Extract the [X, Y] coordinate from the center of the cell holding the provided text.  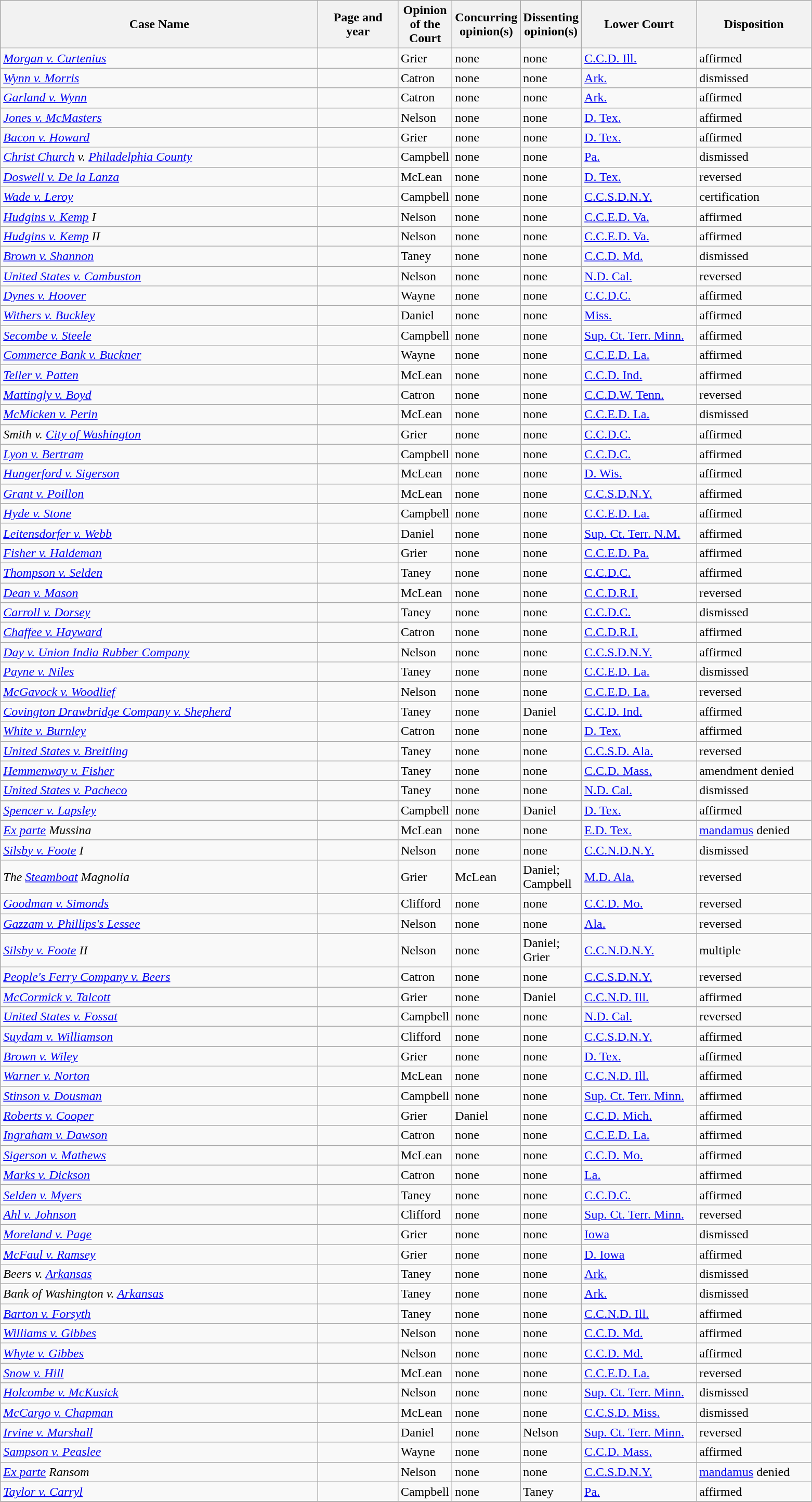
C.C.D. Ill. [639, 58]
Snow v. Hill [159, 1373]
Chaffee v. Hayward [159, 632]
Ahl v. Johnson [159, 1214]
E.D. Tex. [639, 830]
Opinion of the Court [425, 24]
Bacon v. Howard [159, 137]
Ex parte Ransom [159, 1472]
Leitensdorfer v. Webb [159, 533]
United States v. Pacheco [159, 791]
Ingraham v. Dawson [159, 1135]
Doswell v. De la Lanza [159, 177]
Hyde v. Stone [159, 513]
Grant v. Poillon [159, 494]
Withers v. Buckley [159, 316]
Thompson v. Selden [159, 573]
McCormick v. Talcott [159, 997]
Ex parte Mussina [159, 830]
Stinson v. Dousman [159, 1096]
D. Wis. [639, 474]
Brown v. Wiley [159, 1056]
Iowa [639, 1234]
Taylor v. Carryl [159, 1492]
C.C.S.D. Ala. [639, 751]
C.C.D.W. Tenn. [639, 395]
Brown v. Shannon [159, 256]
United States v. Breitling [159, 751]
Spencer v. Lapsley [159, 810]
Warner v. Norton [159, 1076]
Lyon v. Bertram [159, 454]
Goodman v. Simonds [159, 903]
United States v. Fossat [159, 1017]
Teller v. Patten [159, 375]
Silsby v. Foote II [159, 951]
Daniel; Grier [551, 951]
Lower Court [639, 24]
D. Iowa [639, 1254]
certification [754, 197]
Miss. [639, 316]
Dissenting opinion(s) [551, 24]
Selden v. Myers [159, 1195]
Moreland v. Page [159, 1234]
Suydam v. Williamson [159, 1037]
Payne v. Niles [159, 672]
United States v. Cambuston [159, 276]
Fisher v. Haldeman [159, 553]
Wynn v. Morris [159, 78]
Carroll v. Dorsey [159, 613]
People's Ferry Company v. Beers [159, 977]
Irvine v. Marshall [159, 1432]
McCargo v. Chapman [159, 1413]
multiple [754, 951]
Marks v. Dickson [159, 1175]
La. [639, 1175]
McMicken v. Perin [159, 415]
Hungerford v. Sigerson [159, 474]
Beers v. Arkansas [159, 1274]
Barton v. Forsyth [159, 1314]
Sampson v. Peaslee [159, 1452]
Bank of Washington v. Arkansas [159, 1294]
Williams v. Gibbes [159, 1333]
Gazzam v. Phillips's Lessee [159, 923]
Dynes v. Hoover [159, 296]
C.C.S.D. Miss. [639, 1413]
Hemmenway v. Fisher [159, 771]
Hudgins v. Kemp I [159, 216]
Jones v. McMasters [159, 118]
McFaul v. Ramsey [159, 1254]
M.D. Ala. [639, 877]
Wade v. Leroy [159, 197]
Daniel; Campbell [551, 877]
Sup. Ct. Terr. N.M. [639, 533]
Silsby v. Foote I [159, 850]
Christ Church v. Philadelphia County [159, 157]
White v. Burnley [159, 731]
Ala. [639, 923]
Concurring opinion(s) [487, 24]
Whyte v. Gibbes [159, 1353]
C.C.D. Mich. [639, 1116]
Case Name [159, 24]
Garland v. Wynn [159, 98]
amendment denied [754, 771]
McGavock v. Woodlief [159, 692]
Commerce Bank v. Buckner [159, 355]
Morgan v. Curtenius [159, 58]
Smith v. City of Washington [159, 434]
Dean v. Mason [159, 592]
Roberts v. Cooper [159, 1116]
Day v. Union India Rubber Company [159, 652]
C.C.E.D. Pa. [639, 553]
Secombe v. Steele [159, 335]
Page and year [358, 24]
Disposition [754, 24]
The Steamboat Magnolia [159, 877]
Covington Drawbridge Company v. Shepherd [159, 711]
Hudgins v. Kemp II [159, 236]
Holcombe v. McKusick [159, 1393]
Sigerson v. Mathews [159, 1155]
Mattingly v. Boyd [159, 395]
